From the cell containing the given text, extract its center point as [X, Y] coordinate. 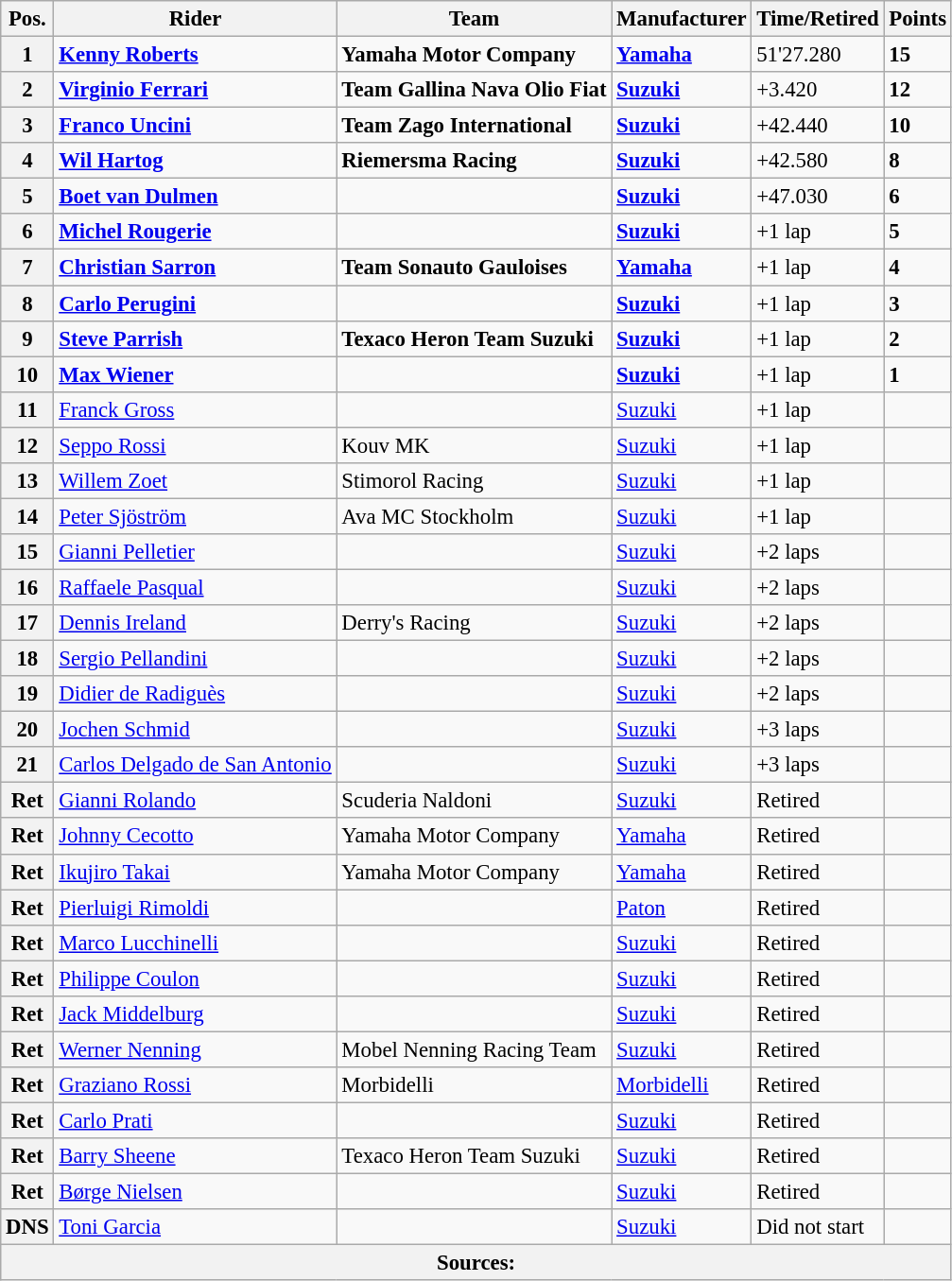
Franck Gross [195, 409]
Gianni Pelletier [195, 552]
Points [917, 19]
Scuderia Naldoni [475, 801]
Michel Rougerie [195, 232]
Rider [195, 19]
Dennis Ireland [195, 623]
Paton [682, 908]
Carlos Delgado de San Antonio [195, 765]
Team Sonauto Gauloises [475, 268]
Sources: [476, 1263]
Kenny Roberts [195, 55]
Max Wiener [195, 374]
Sergio Pellandini [195, 659]
Boet van Dulmen [195, 197]
Ava MC Stockholm [475, 516]
Franco Uncini [195, 126]
Virginio Ferrari [195, 90]
Seppo Rossi [195, 445]
Manufacturer [682, 19]
+42.440 [818, 126]
Willem Zoet [195, 481]
19 [27, 694]
Barry Sheene [195, 1156]
Stimorol Racing [475, 481]
Christian Sarron [195, 268]
+47.030 [818, 197]
Team [475, 19]
Jochen Schmid [195, 730]
+3.420 [818, 90]
Didier de Radiguès [195, 694]
18 [27, 659]
9 [27, 338]
11 [27, 409]
20 [27, 730]
Pos. [27, 19]
13 [27, 481]
Pierluigi Rimoldi [195, 908]
Team Gallina Nava Olio Fiat [475, 90]
Gianni Rolando [195, 801]
Steve Parrish [195, 338]
Raffaele Pasqual [195, 587]
DNS [27, 1227]
16 [27, 587]
Johnny Cecotto [195, 837]
Riemersma Racing [475, 161]
Carlo Prati [195, 1120]
Wil Hartog [195, 161]
Graziano Rossi [195, 1085]
Marco Lucchinelli [195, 943]
Time/Retired [818, 19]
Derry's Racing [475, 623]
Peter Sjöström [195, 516]
21 [27, 765]
Jack Middelburg [195, 1014]
Børge Nielsen [195, 1192]
14 [27, 516]
Mobel Nenning Racing Team [475, 1049]
+42.580 [818, 161]
17 [27, 623]
51'27.280 [818, 55]
Ikujiro Takai [195, 872]
Werner Nenning [195, 1049]
Kouv MK [475, 445]
Carlo Perugini [195, 303]
Philippe Coulon [195, 978]
7 [27, 268]
Team Zago International [475, 126]
Did not start [818, 1227]
Toni Garcia [195, 1227]
